Return (x, y) of the center of cell containing provided text 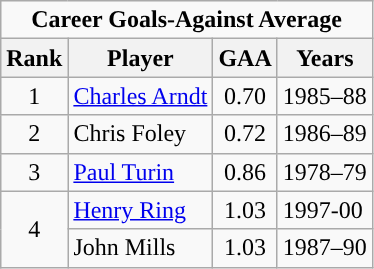
Henry Ring (140, 210)
1 (34, 96)
Charles Arndt (140, 96)
Years (324, 58)
Player (140, 58)
2 (34, 134)
GAA (245, 58)
1985–88 (324, 96)
1997-00 (324, 210)
0.70 (245, 96)
Paul Turin (140, 172)
0.72 (245, 134)
John Mills (140, 248)
Chris Foley (140, 134)
3 (34, 172)
Career Goals-Against Average (187, 20)
1986–89 (324, 134)
0.86 (245, 172)
4 (34, 229)
1978–79 (324, 172)
1987–90 (324, 248)
Rank (34, 58)
